Provide the (x, y) coordinate of the cell's center where the given text is located.  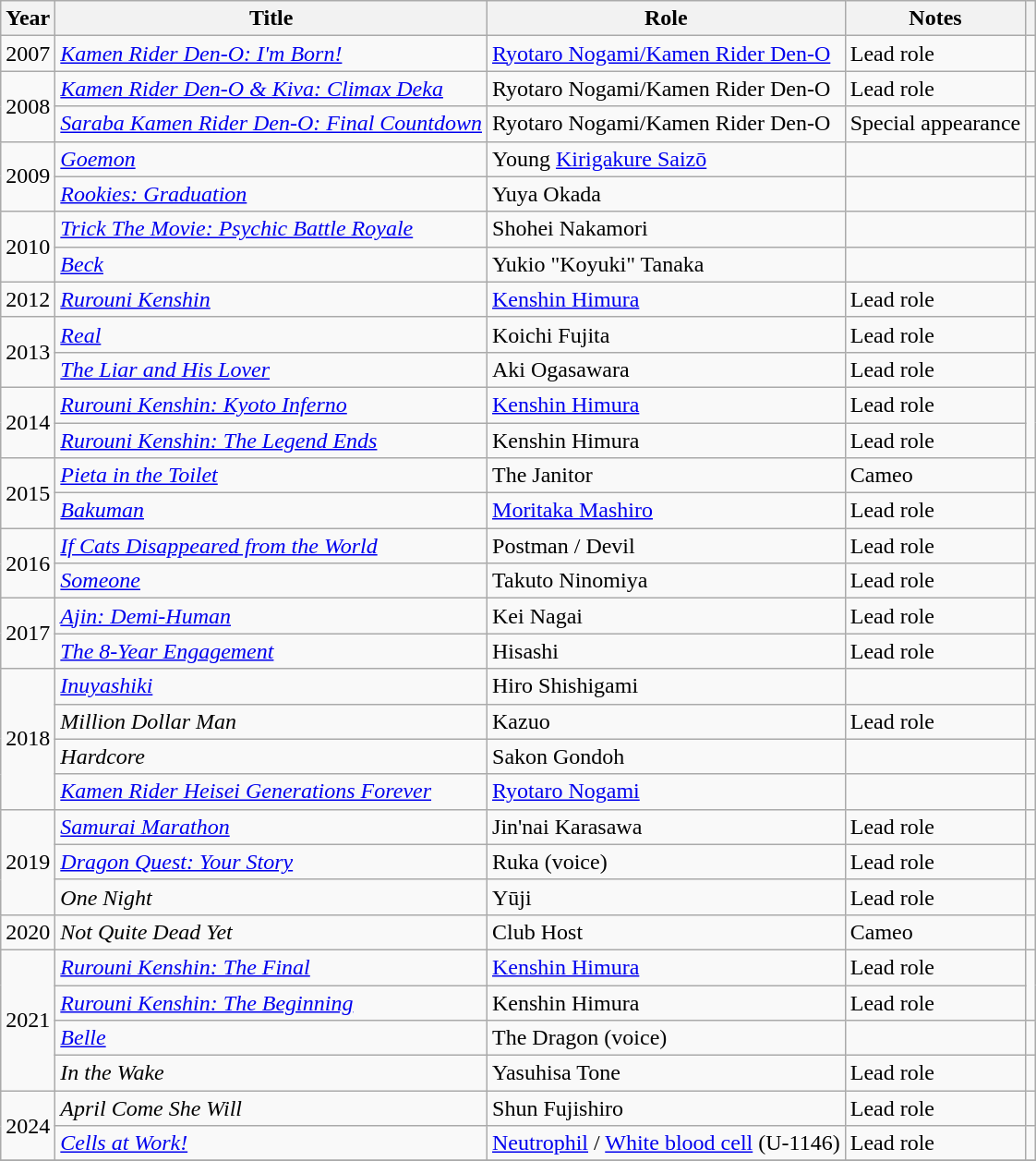
Samurai Marathon (271, 827)
2016 (28, 563)
Belle (271, 1038)
Kazuo (667, 721)
April Come She Will (271, 1108)
Kamen Rider Den-O & Kiva: Climax Deka (271, 89)
Ajin: Demi-Human (271, 616)
Trick The Movie: Psychic Battle Royale (271, 229)
Not Quite Dead Yet (271, 932)
Hiro Shishigami (667, 686)
Rurouni Kenshin: The Final (271, 967)
In the Wake (271, 1073)
Saraba Kamen Rider Den-O: Final Countdown (271, 124)
Rookies: Graduation (271, 194)
2021 (28, 1020)
2013 (28, 352)
The Liar and His Lover (271, 369)
Yuya Okada (667, 194)
2024 (28, 1126)
2019 (28, 862)
Inuyashiki (271, 686)
Postman / Devil (667, 546)
Shun Fujishiro (667, 1108)
One Night (271, 897)
2008 (28, 106)
If Cats Disappeared from the World (271, 546)
Hardcore (271, 756)
2020 (28, 932)
Yasuhisa Tone (667, 1073)
Neutrophil / White blood cell (U-1146) (667, 1143)
Aki Ogasawara (667, 369)
Year (28, 18)
2014 (28, 422)
Club Host (667, 932)
2012 (28, 299)
Million Dollar Man (271, 721)
Pieta in the Toilet (271, 476)
2017 (28, 634)
Yūji (667, 897)
Rurouni Kenshin (271, 299)
The Janitor (667, 476)
Ruka (voice) (667, 862)
Hisashi (667, 651)
The 8-Year Engagement (271, 651)
Kamen Rider Den-O: I'm Born! (271, 54)
Kamen Rider Heisei Generations Forever (271, 792)
Koichi Fujita (667, 334)
Cells at Work! (271, 1143)
Bakuman (271, 511)
Dragon Quest: Your Story (271, 862)
Role (667, 18)
Kei Nagai (667, 616)
2018 (28, 739)
Rurouni Kenshin: Kyoto Inferno (271, 405)
Goemon (271, 159)
Jin'nai Karasawa (667, 827)
Young Kirigakure Saizō (667, 159)
Real (271, 334)
Shohei Nakamori (667, 229)
The Dragon (voice) (667, 1038)
Beck (271, 264)
2009 (28, 176)
Takuto Ninomiya (667, 581)
Rurouni Kenshin: The Beginning (271, 1002)
Rurouni Kenshin: The Legend Ends (271, 441)
Sakon Gondoh (667, 756)
2015 (28, 493)
Yukio "Koyuki" Tanaka (667, 264)
Ryotaro Nogami (667, 792)
Special appearance (935, 124)
Notes (935, 18)
2007 (28, 54)
Title (271, 18)
2010 (28, 247)
Someone (271, 581)
Moritaka Mashiro (667, 511)
